Capture the cell that displays the provided text and extract its (x, y) central coordinate. 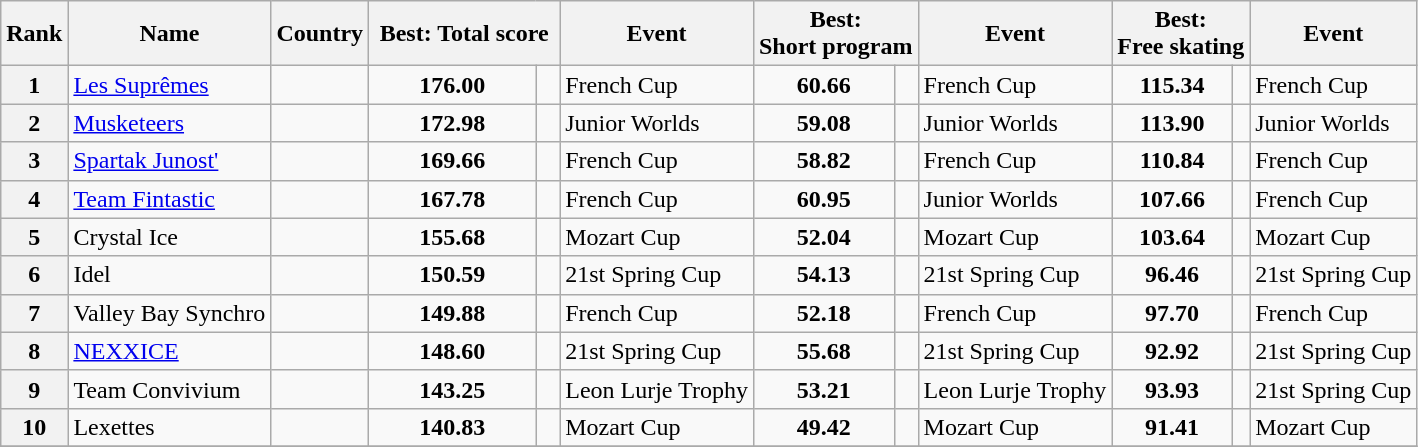
150.59 (452, 275)
3 (34, 161)
Best: Total score (464, 34)
Valley Bay Synchro (170, 313)
58.82 (824, 161)
55.68 (824, 351)
Team Fintastic (170, 199)
103.64 (1172, 237)
93.93 (1172, 389)
Crystal Ice (170, 237)
169.66 (452, 161)
6 (34, 275)
8 (34, 351)
140.83 (452, 427)
Team Convivium (170, 389)
176.00 (452, 85)
148.60 (452, 351)
115.34 (1172, 85)
59.08 (824, 123)
Les Suprêmes (170, 85)
143.25 (452, 389)
107.66 (1172, 199)
5 (34, 237)
149.88 (452, 313)
60.66 (824, 85)
10 (34, 427)
Rank (34, 34)
4 (34, 199)
172.98 (452, 123)
Country (320, 34)
96.46 (1172, 275)
92.92 (1172, 351)
97.70 (1172, 313)
52.04 (824, 237)
Spartak Junost' (170, 161)
110.84 (1172, 161)
9 (34, 389)
Best: Short program (836, 34)
113.90 (1172, 123)
Lexettes (170, 427)
Best: Free skating (1181, 34)
7 (34, 313)
91.41 (1172, 427)
53.21 (824, 389)
NEXXICE (170, 351)
155.68 (452, 237)
2 (34, 123)
52.18 (824, 313)
Name (170, 34)
1 (34, 85)
Idel (170, 275)
54.13 (824, 275)
167.78 (452, 199)
60.95 (824, 199)
49.42 (824, 427)
Musketeers (170, 123)
